For the text-containing cell, return its midpoint in (x, y) coordinate format. 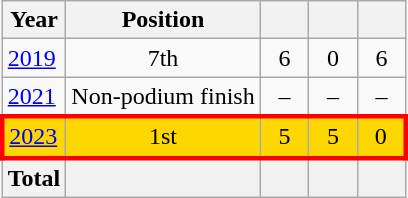
Position (163, 20)
Year (34, 20)
Non-podium finish (163, 97)
2019 (34, 58)
2021 (34, 97)
1st (163, 136)
7th (163, 58)
Total (34, 178)
2023 (34, 136)
